Output the (X, Y) coordinate of the center of the cell containing the given text.  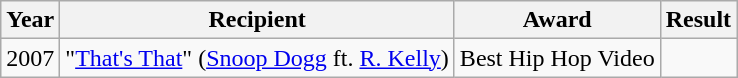
"That's That" (Snoop Dogg ft. R. Kelly) (258, 58)
2007 (30, 58)
Result (698, 20)
Best Hip Hop Video (557, 58)
Year (30, 20)
Award (557, 20)
Recipient (258, 20)
